From the cell containing the given text, extract its center point as [x, y] coordinate. 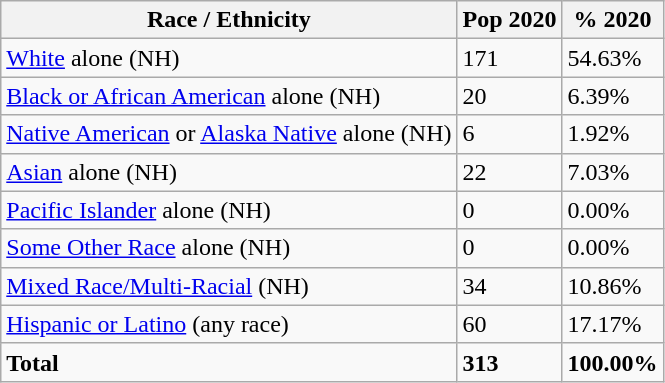
Pacific Islander alone (NH) [229, 210]
7.03% [612, 172]
100.00% [612, 362]
313 [510, 362]
% 2020 [612, 20]
20 [510, 96]
Total [229, 362]
6.39% [612, 96]
Native American or Alaska Native alone (NH) [229, 134]
17.17% [612, 324]
6 [510, 134]
34 [510, 286]
171 [510, 58]
Asian alone (NH) [229, 172]
60 [510, 324]
Black or African American alone (NH) [229, 96]
Hispanic or Latino (any race) [229, 324]
Race / Ethnicity [229, 20]
White alone (NH) [229, 58]
1.92% [612, 134]
Some Other Race alone (NH) [229, 248]
10.86% [612, 286]
54.63% [612, 58]
Mixed Race/Multi-Racial (NH) [229, 286]
22 [510, 172]
Pop 2020 [510, 20]
